For the text-containing cell, return its midpoint in [x, y] coordinate format. 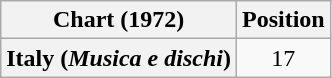
Italy (Musica e dischi) [119, 58]
17 [283, 58]
Chart (1972) [119, 20]
Position [283, 20]
